Output the (X, Y) coordinate of the center of the cell containing the given text.  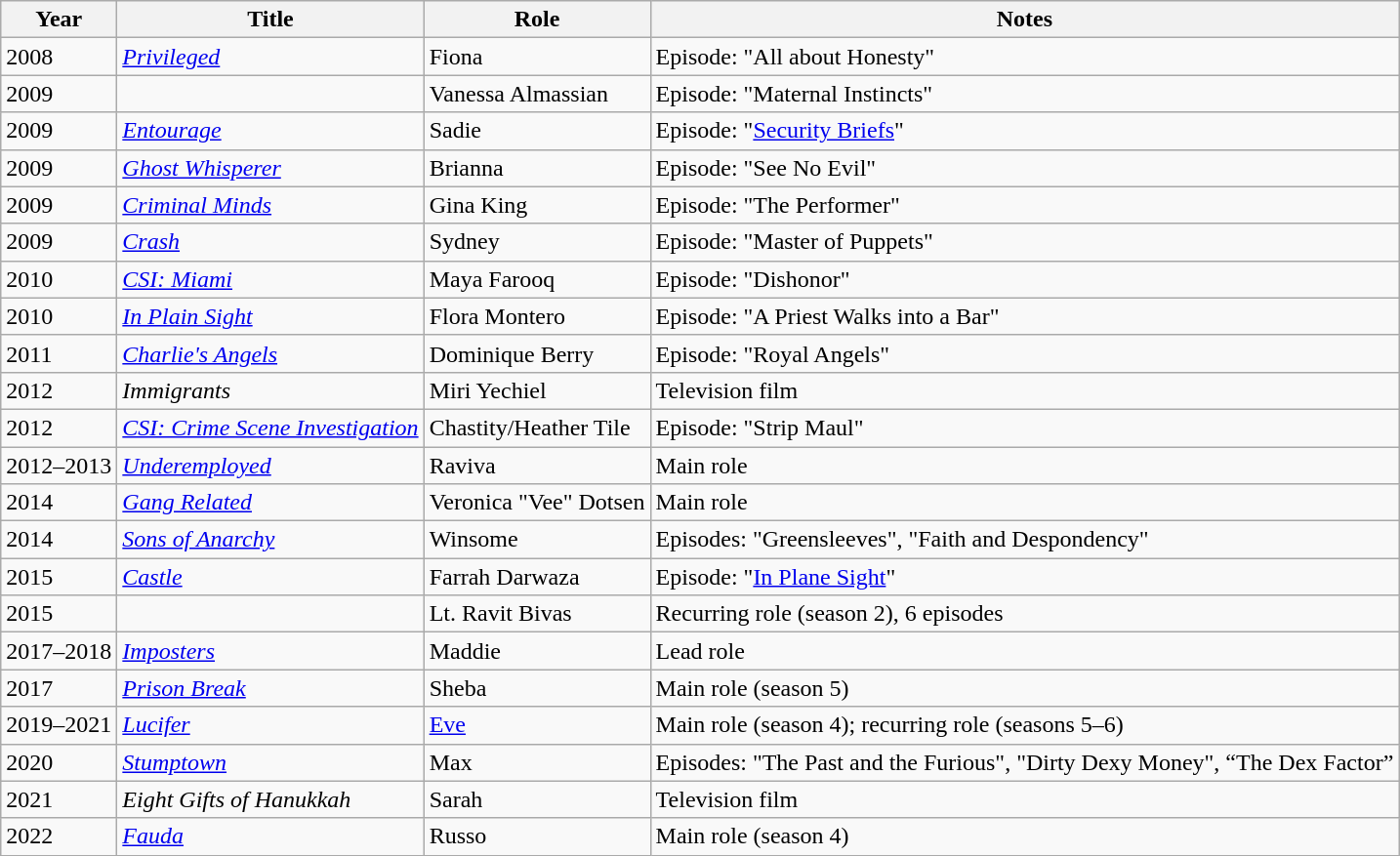
Flora Montero (537, 316)
Episode: "The Performer" (1025, 205)
Episode: "A Priest Walks into a Bar" (1025, 316)
Episode: "Security Briefs" (1025, 131)
In Plain Sight (270, 316)
Sydney (537, 242)
2011 (59, 353)
Episodes: "The Past and the Furious", "Dirty Dexy Money", “The Dex Factor” (1025, 762)
Main role (season 5) (1025, 688)
Chastity/Heather Tile (537, 428)
Episode: "Strip Maul" (1025, 428)
CSI: Miami (270, 279)
Title (270, 20)
Role (537, 20)
Eve (537, 725)
2017 (59, 688)
Fiona (537, 57)
Charlie's Angels (270, 353)
Entourage (270, 131)
Max (537, 762)
Episode: "Royal Angels" (1025, 353)
Gina King (537, 205)
Notes (1025, 20)
Episode: "All about Honesty" (1025, 57)
2022 (59, 836)
Privileged (270, 57)
Underemployed (270, 466)
Sons of Anarchy (270, 540)
Recurring role (season 2), 6 episodes (1025, 614)
Main role (season 4) (1025, 836)
Lucifer (270, 725)
Lt. Ravit Bivas (537, 614)
Episode: "Master of Puppets" (1025, 242)
Castle (270, 577)
2021 (59, 799)
Ghost Whisperer (270, 168)
Year (59, 20)
2020 (59, 762)
2019–2021 (59, 725)
Brianna (537, 168)
Veronica "Vee" Dotsen (537, 503)
CSI: Crime Scene Investigation (270, 428)
Main role (season 4); recurring role (seasons 5–6) (1025, 725)
Stumptown (270, 762)
Sheba (537, 688)
Eight Gifts of Hanukkah (270, 799)
Episode: "Maternal Instincts" (1025, 94)
Episode: "Dishonor" (1025, 279)
Russo (537, 836)
Crash (270, 242)
Prison Break (270, 688)
Dominique Berry (537, 353)
Fauda (270, 836)
2017–2018 (59, 651)
Raviva (537, 466)
Maya Farooq (537, 279)
Episode: "In Plane Sight" (1025, 577)
Vanessa Almassian (537, 94)
Lead role (1025, 651)
2012–2013 (59, 466)
2008 (59, 57)
Criminal Minds (270, 205)
Farrah Darwaza (537, 577)
Sarah (537, 799)
Maddie (537, 651)
Episodes: "Greensleeves", "Faith and Despondency" (1025, 540)
Immigrants (270, 390)
Gang Related (270, 503)
Winsome (537, 540)
Sadie (537, 131)
Episode: "See No Evil" (1025, 168)
Miri Yechiel (537, 390)
Imposters (270, 651)
